Provide the (X, Y) coordinate of the cell's center where the given text is located.  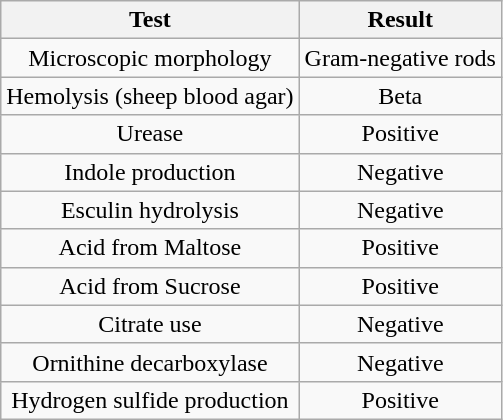
Hemolysis (sheep blood agar) (150, 96)
Gram-negative rods (400, 58)
Test (150, 20)
Ornithine decarboxylase (150, 362)
Indole production (150, 172)
Hydrogen sulfide production (150, 400)
Acid from Sucrose (150, 286)
Microscopic morphology (150, 58)
Acid from Maltose (150, 248)
Citrate use (150, 324)
Beta (400, 96)
Result (400, 20)
Esculin hydrolysis (150, 210)
Urease (150, 134)
